Pinpoint the cell where the given text exists, returning its [X, Y] midpoint coordinate. 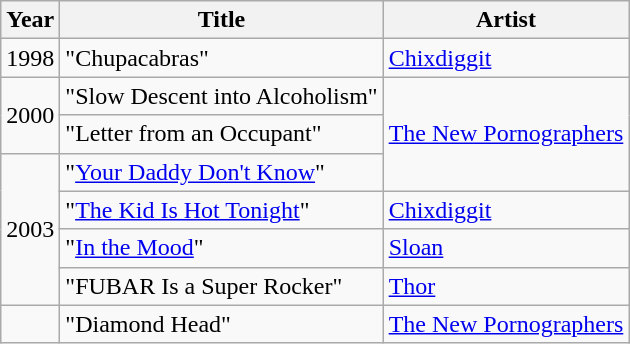
"Letter from an Occupant" [222, 134]
Year [30, 20]
"Chupacabras" [222, 58]
Sloan [506, 248]
2000 [30, 115]
"Diamond Head" [222, 324]
2003 [30, 229]
Title [222, 20]
1998 [30, 58]
"Your Daddy Don't Know" [222, 172]
Thor [506, 286]
"FUBAR Is a Super Rocker" [222, 286]
"Slow Descent into Alcoholism" [222, 96]
Artist [506, 20]
"The Kid Is Hot Tonight" [222, 210]
"In the Mood" [222, 248]
